From the cell containing the given text, extract its center point as (x, y) coordinate. 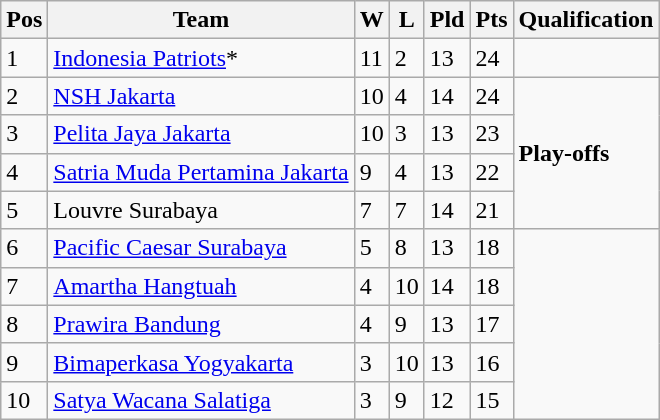
Pld (447, 20)
Satya Wacana Salatiga (201, 400)
Indonesia Patriots* (201, 58)
15 (492, 400)
Play-offs (586, 153)
L (406, 20)
Pacific Caesar Surabaya (201, 248)
Pelita Jaya Jakarta (201, 134)
Prawira Bandung (201, 324)
16 (492, 362)
W (372, 20)
1 (24, 58)
Amartha Hangtuah (201, 286)
Bimaperkasa Yogyakarta (201, 362)
22 (492, 172)
Louvre Surabaya (201, 210)
17 (492, 324)
NSH Jakarta (201, 96)
Qualification (586, 20)
Satria Muda Pertamina Jakarta (201, 172)
Pts (492, 20)
21 (492, 210)
11 (372, 58)
Team (201, 20)
Pos (24, 20)
6 (24, 248)
23 (492, 134)
12 (447, 400)
